For the text-containing cell, return its midpoint in (X, Y) coordinate format. 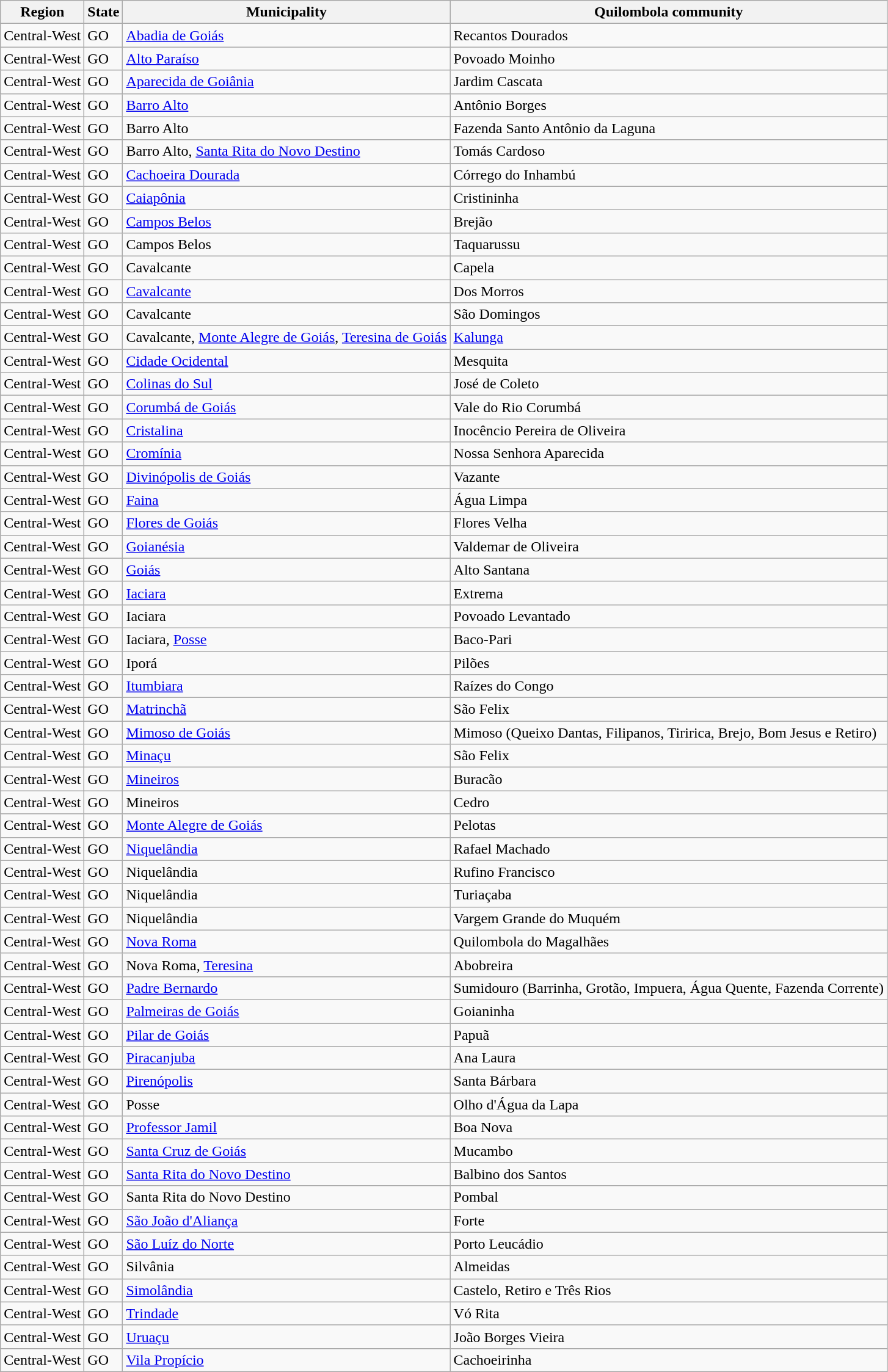
Santa Bárbara (669, 1081)
Uruaçu (286, 1337)
Quilombola do Magalhães (669, 942)
Aparecida de Goiânia (286, 82)
Nova Roma (286, 942)
Olho d'Água da Lapa (669, 1105)
José de Coleto (669, 384)
Raízes do Congo (669, 686)
Castelo, Retiro e Três Rios (669, 1290)
Povoado Levantado (669, 616)
Buracão (669, 779)
State (104, 12)
Posse (286, 1105)
Fazenda Santo Antônio da Laguna (669, 128)
Água Limpa (669, 500)
Rufino Francisco (669, 872)
Kalunga (669, 338)
Balbino dos Santos (669, 1174)
Faina (286, 500)
Cedro (669, 802)
Piracanjuba (286, 1058)
Mimoso de Goiás (286, 733)
Abadia de Goiás (286, 35)
Flores de Goiás (286, 523)
Papuã (669, 1035)
Cristalina (286, 430)
Almeidas (669, 1267)
Barro Alto, Santa Rita do Novo Destino (286, 151)
São Domingos (669, 314)
Taquarussu (669, 244)
Sumidouro (Barrinha, Grotão, Impuera, Água Quente, Fazenda Corrente) (669, 988)
Goianinha (669, 1011)
Boa Nova (669, 1128)
Jardim Cascata (669, 82)
Vazante (669, 477)
Turiaçaba (669, 895)
Goianésia (286, 546)
São Luíz do Norte (286, 1244)
João Borges Vieira (669, 1337)
Vargem Grande do Muquém (669, 918)
Vila Propício (286, 1360)
Tomás Cardoso (669, 151)
Divinópolis de Goiás (286, 477)
Pirenópolis (286, 1081)
São João d'Aliança (286, 1221)
Iaciara, Posse (286, 639)
Pelotas (669, 826)
Silvânia (286, 1267)
Dos Morros (669, 291)
Santa Cruz de Goiás (286, 1151)
Córrego do Inhambú (669, 175)
Mimoso (Queixo Dantas, Filipanos, Tiririca, Brejo, Bom Jesus e Retiro) (669, 733)
Region (43, 12)
Mucambo (669, 1151)
Nossa Senhora Aparecida (669, 454)
Cristininha (669, 198)
Goiás (286, 570)
Povoado Moinho (669, 59)
Matrinchã (286, 710)
Baco-Pari (669, 639)
Simolândia (286, 1290)
Vale do Rio Corumbá (669, 407)
Pombal (669, 1197)
Flores Velha (669, 523)
Capela (669, 267)
Quilombola community (669, 12)
Palmeiras de Goiás (286, 1011)
Alto Paraíso (286, 59)
Corumbá de Goiás (286, 407)
Nova Roma, Teresina (286, 965)
Antônio Borges (669, 105)
Cachoeira Dourada (286, 175)
Inocêncio Pereira de Oliveira (669, 430)
Cidade Ocidental (286, 361)
Abobreira (669, 965)
Monte Alegre de Goiás (286, 826)
Alto Santana (669, 570)
Colinas do Sul (286, 384)
Forte (669, 1221)
Municipality (286, 12)
Caiapônia (286, 198)
Porto Leucádio (669, 1244)
Cavalcante, Monte Alegre de Goiás, Teresina de Goiás (286, 338)
Extrema (669, 593)
Cromínia (286, 454)
Recantos Dourados (669, 35)
Cachoeirinha (669, 1360)
Minaçu (286, 756)
Mesquita (669, 361)
Vó Rita (669, 1313)
Brejão (669, 221)
Professor Jamil (286, 1128)
Padre Bernardo (286, 988)
Itumbiara (286, 686)
Valdemar de Oliveira (669, 546)
Ana Laura (669, 1058)
Pilões (669, 662)
Iporá (286, 662)
Trindade (286, 1313)
Rafael Machado (669, 849)
Pilar de Goiás (286, 1035)
